Determine the [X, Y] coordinate at the center of the cell enclosing the given text.  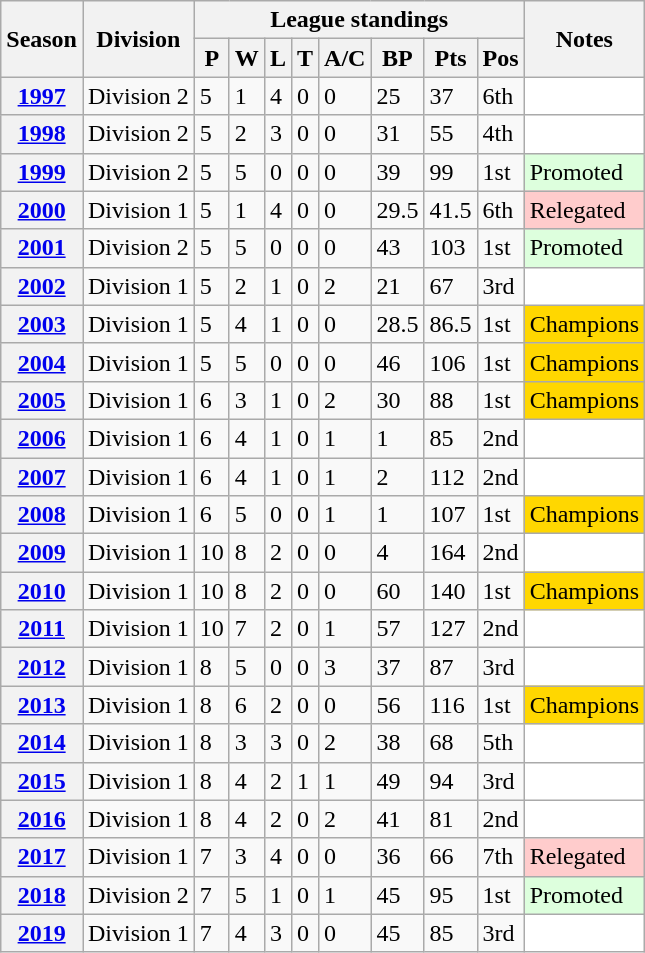
2001 [42, 248]
1999 [42, 172]
League standings [359, 20]
66 [450, 857]
2018 [42, 895]
2019 [42, 933]
56 [398, 705]
Pos [500, 58]
94 [450, 781]
2011 [42, 629]
36 [398, 857]
41.5 [450, 210]
2013 [42, 705]
2009 [42, 553]
107 [450, 515]
81 [450, 819]
2010 [42, 591]
2012 [42, 667]
116 [450, 705]
2014 [42, 743]
5th [500, 743]
87 [450, 667]
127 [450, 629]
P [212, 58]
30 [398, 400]
140 [450, 591]
25 [398, 96]
W [246, 58]
106 [450, 362]
2007 [42, 477]
2005 [42, 400]
1998 [42, 134]
1997 [42, 96]
2000 [42, 210]
31 [398, 134]
99 [450, 172]
2004 [42, 362]
28.5 [398, 324]
164 [450, 553]
L [278, 58]
68 [450, 743]
BP [398, 58]
38 [398, 743]
112 [450, 477]
Division [138, 39]
43 [398, 248]
2002 [42, 286]
4th [500, 134]
A/C [345, 58]
55 [450, 134]
2003 [42, 324]
2006 [42, 438]
21 [398, 286]
46 [398, 362]
2008 [42, 515]
57 [398, 629]
88 [450, 400]
86.5 [450, 324]
Season [42, 39]
39 [398, 172]
49 [398, 781]
2015 [42, 781]
60 [398, 591]
103 [450, 248]
7th [500, 857]
41 [398, 819]
Notes [584, 39]
29.5 [398, 210]
2016 [42, 819]
T [304, 58]
Pts [450, 58]
2017 [42, 857]
95 [450, 895]
67 [450, 286]
